Provide the [X, Y] coordinate of the cell's center where the given text is located.  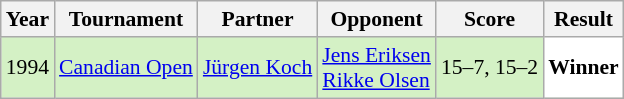
Tournament [126, 19]
Jürgen Koch [258, 68]
Year [28, 19]
Winner [584, 68]
Canadian Open [126, 68]
Result [584, 19]
1994 [28, 68]
15–7, 15–2 [490, 68]
Score [490, 19]
Opponent [376, 19]
Partner [258, 19]
Jens Eriksen Rikke Olsen [376, 68]
